Detect which cell encompasses the target text, then output its [X, Y] center coordinate. 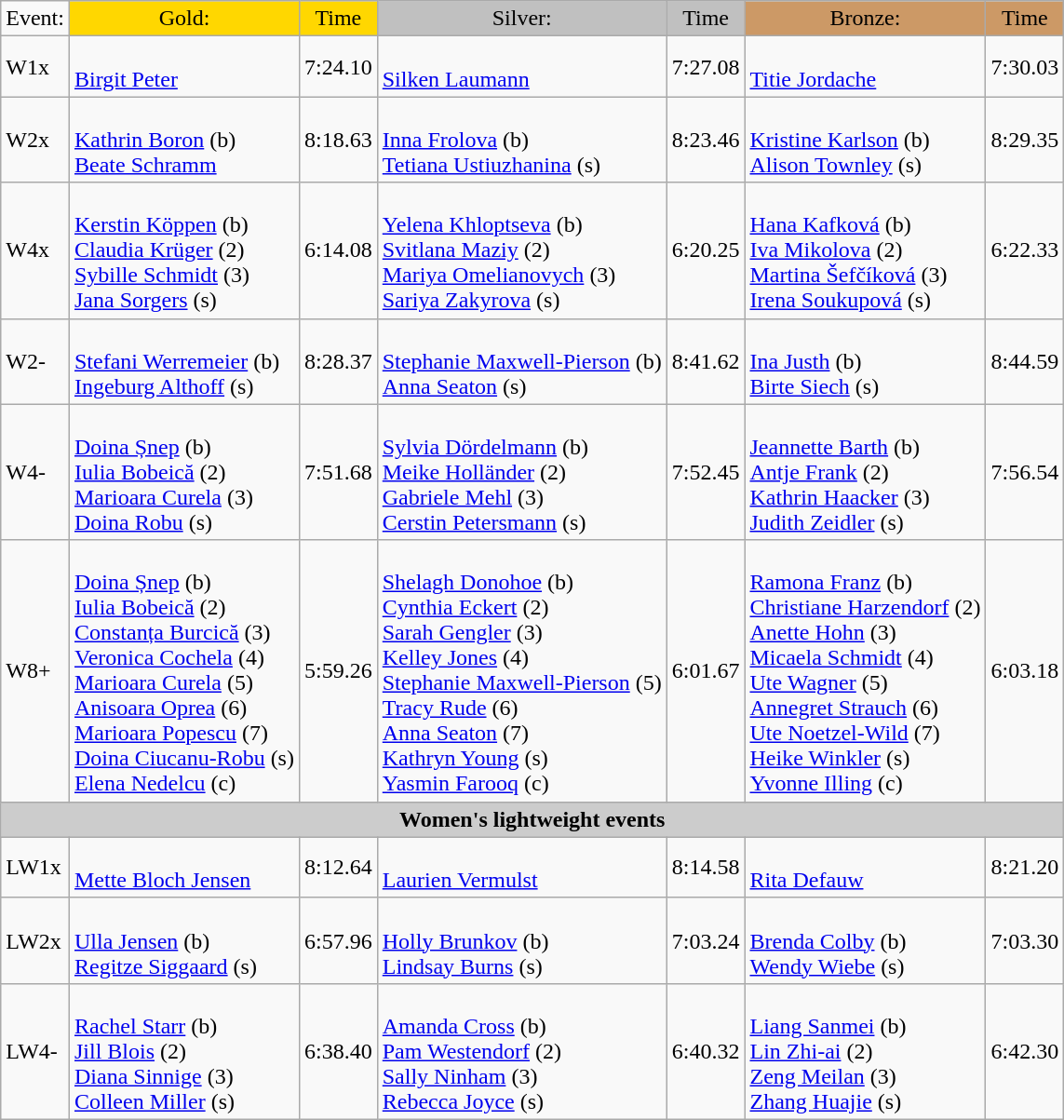
LW1x [35, 868]
7:03.30 [1025, 940]
8:28.37 [338, 361]
Jeannette Barth (b)Antje Frank (2)Kathrin Haacker (3)Judith Zeidler (s) [866, 472]
Stefani Werremeier (b)Ingeburg Althoff (s) [184, 361]
Women's lightweight events [532, 819]
Rachel Starr (b)Jill Blois (2)Diana Sinnige (3)Colleen Miller (s) [184, 1051]
Titie Jordache [866, 67]
Stephanie Maxwell-Pierson (b)Anna Seaton (s) [521, 361]
W4x [35, 250]
5:59.26 [338, 670]
8:44.59 [1025, 361]
Ina Justh (b)Birte Siech (s) [866, 361]
7:03.24 [706, 940]
6:20.25 [706, 250]
8:41.62 [706, 361]
Liang Sanmei (b)Lin Zhi-ai (2)Zeng Meilan (3)Zhang Huajie (s) [866, 1051]
8:23.46 [706, 140]
7:51.68 [338, 472]
Yelena Khloptseva (b)Svitlana Maziy (2)Mariya Omelianovych (3)Sariya Zakyrova (s) [521, 250]
W4- [35, 472]
Mette Bloch Jensen [184, 868]
Sylvia Dördelmann (b)Meike Holländer (2)Gabriele Mehl (3)Cerstin Petersmann (s) [521, 472]
Brenda Colby (b)Wendy Wiebe (s) [866, 940]
Event: [35, 19]
LW2x [35, 940]
7:24.10 [338, 67]
Ulla Jensen (b)Regitze Siggaard (s) [184, 940]
8:12.64 [338, 868]
W1x [35, 67]
6:03.18 [1025, 670]
8:18.63 [338, 140]
8:29.35 [1025, 140]
Doina Șnep (b)Iulia Bobeică (2)Marioara Curela (3)Doina Robu (s) [184, 472]
Laurien Vermulst [521, 868]
8:21.20 [1025, 868]
8:14.58 [706, 868]
6:57.96 [338, 940]
LW4- [35, 1051]
6:22.33 [1025, 250]
6:42.30 [1025, 1051]
Birgit Peter [184, 67]
W2x [35, 140]
Kerstin Köppen (b)Claudia Krüger (2)Sybille Schmidt (3)Jana Sorgers (s) [184, 250]
6:40.32 [706, 1051]
Silver: [521, 19]
Bronze: [866, 19]
7:52.45 [706, 472]
7:27.08 [706, 67]
Rita Defauw [866, 868]
Gold: [184, 19]
Silken Laumann [521, 67]
7:30.03 [1025, 67]
Holly Brunkov (b)Lindsay Burns (s) [521, 940]
7:56.54 [1025, 472]
Amanda Cross (b)Pam Westendorf (2)Sally Ninham (3)Rebecca Joyce (s) [521, 1051]
Inna Frolova (b)Tetiana Ustiuzhanina (s) [521, 140]
W2- [35, 361]
6:14.08 [338, 250]
Kathrin Boron (b)Beate Schramm [184, 140]
Hana Kafková (b)Iva Mikolova (2)Martina Šefčíková (3)Irena Soukupová (s) [866, 250]
W8+ [35, 670]
Kristine Karlson (b)Alison Townley (s) [866, 140]
6:01.67 [706, 670]
6:38.40 [338, 1051]
